Identify which cell holds the provided text, then report its (x, y) central coordinate. 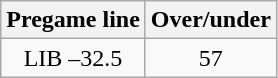
57 (210, 58)
Pregame line (74, 20)
Over/under (210, 20)
LIB –32.5 (74, 58)
